For the text-containing cell, return its midpoint in [x, y] coordinate format. 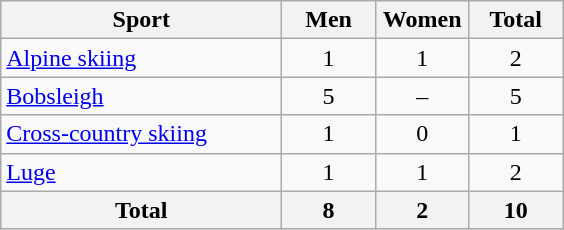
Sport [142, 20]
Alpine skiing [142, 58]
– [422, 96]
8 [329, 210]
0 [422, 134]
10 [516, 210]
Men [329, 20]
Women [422, 20]
Luge [142, 172]
Bobsleigh [142, 96]
Cross-country skiing [142, 134]
